Locate the cell with the specified text and output its (X, Y) center coordinate. 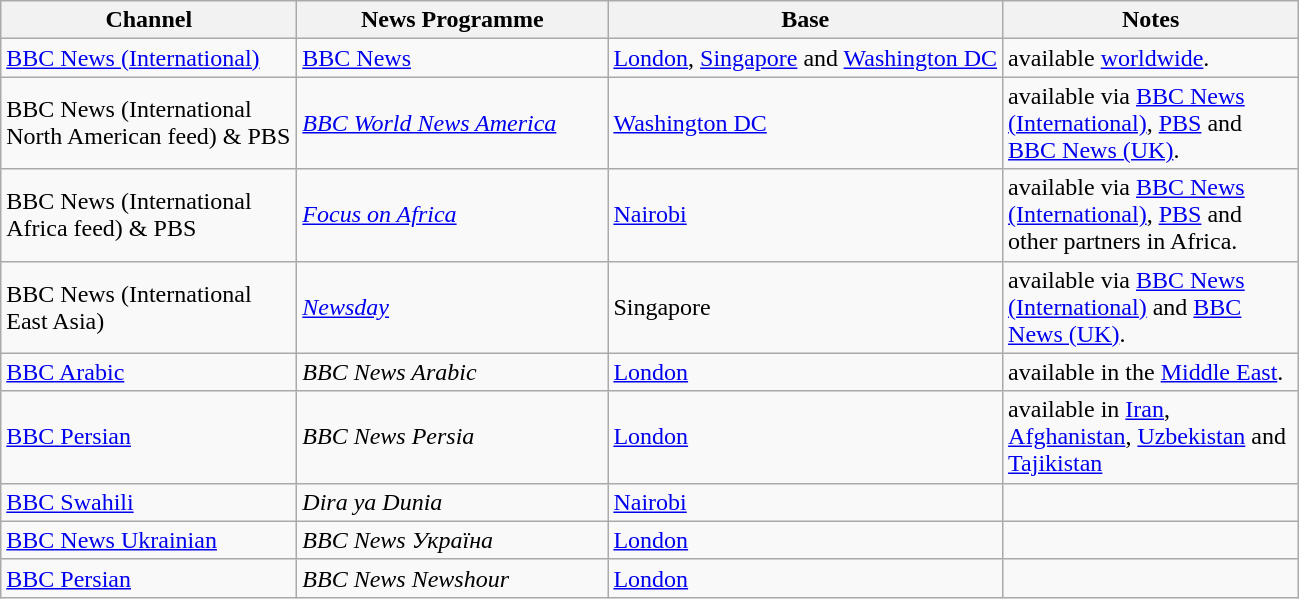
BBC News (International) (149, 58)
Focus on Africa (452, 215)
BBC News Newshour (452, 578)
BBC News Україна (452, 540)
BBC News Ukrainian (149, 540)
Channel (149, 20)
available via BBC News (International), PBS and BBC News (UK). (1151, 123)
available via BBC News (International), PBS and other partners in Africa. (1151, 215)
London, Singapore and Washington DC (806, 58)
available in Iran, Afghanistan, Uzbekistan and Tajikistan (1151, 437)
available in the Middle East. (1151, 372)
Singapore (806, 307)
BBC Swahili (149, 502)
News Programme (452, 20)
BBC News Arabic (452, 372)
Base (806, 20)
BBC News (International Africa feed) & PBS (149, 215)
Washington DC (806, 123)
BBC News (452, 58)
BBC Arabic (149, 372)
available worldwide. (1151, 58)
Dira ya Dunia (452, 502)
BBC News Persia (452, 437)
BBC News (International North American feed) & PBS (149, 123)
BBC News (International East Asia) (149, 307)
BBC World News America (452, 123)
available via BBC News (International) and BBC News (UK). (1151, 307)
Newsday (452, 307)
Notes (1151, 20)
